Detect which cell encompasses the target text, then output its [x, y] center coordinate. 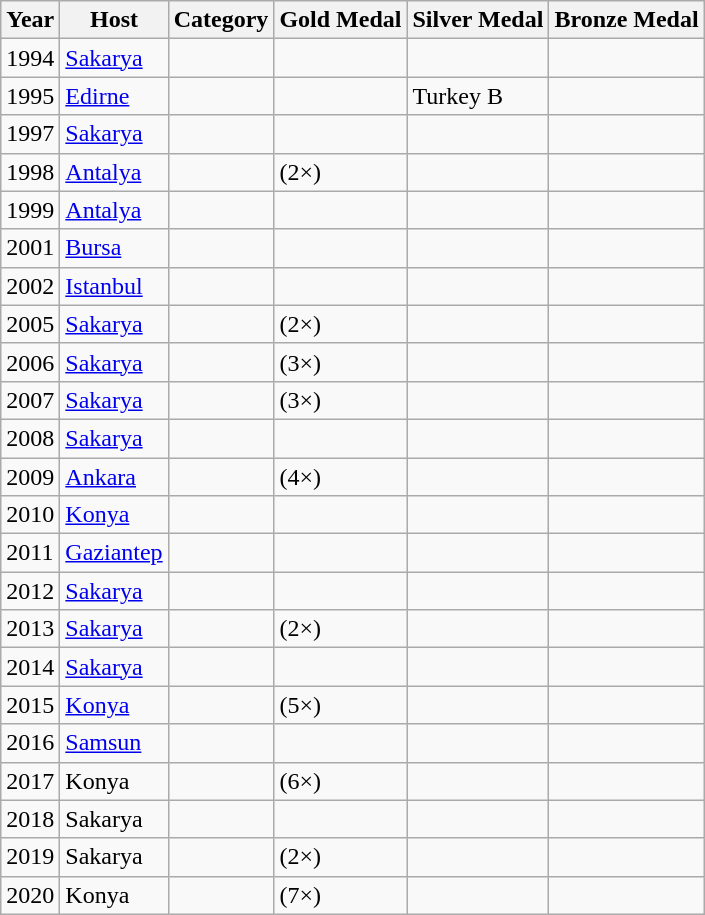
2012 [30, 591]
2005 [30, 324]
2019 [30, 857]
Ankara [114, 477]
Samsun [114, 743]
Istanbul [114, 286]
2010 [30, 515]
2001 [30, 248]
1997 [30, 134]
1999 [30, 210]
Turkey B [478, 96]
Category [221, 20]
1998 [30, 172]
2015 [30, 705]
Bronze Medal [626, 20]
Host [114, 20]
2006 [30, 362]
2017 [30, 781]
2008 [30, 438]
Gold Medal [340, 20]
2013 [30, 629]
2007 [30, 400]
2009 [30, 477]
(5×) [340, 705]
Year [30, 20]
(4×) [340, 477]
2014 [30, 667]
(7×) [340, 895]
2002 [30, 286]
(6×) [340, 781]
1995 [30, 96]
1994 [30, 58]
Gaziantep [114, 553]
Bursa [114, 248]
Edirne [114, 96]
2016 [30, 743]
2011 [30, 553]
2018 [30, 819]
Silver Medal [478, 20]
2020 [30, 895]
